Locate the cell with the specified text and output its (X, Y) center coordinate. 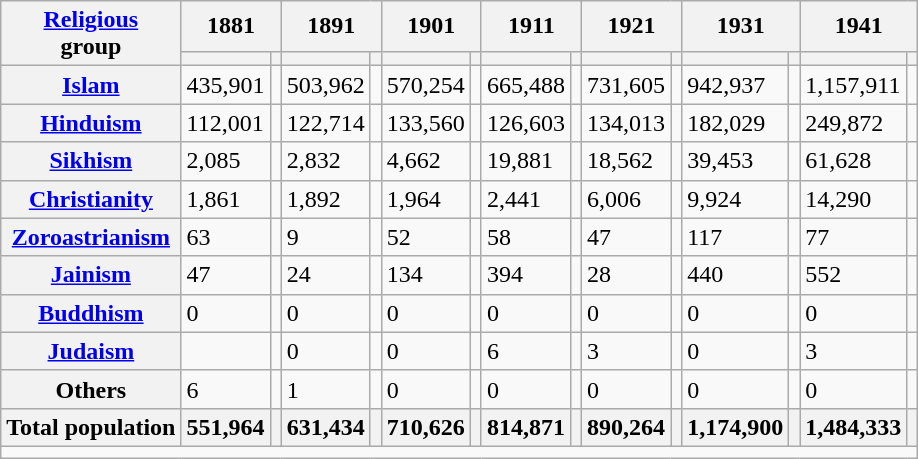
133,560 (426, 123)
2,085 (226, 161)
Religiousgroup (91, 34)
Jainism (91, 275)
1,157,911 (854, 85)
Total population (91, 427)
182,029 (736, 123)
Judaism (91, 351)
942,937 (736, 85)
4,662 (426, 161)
Hinduism (91, 123)
58 (526, 237)
134,013 (626, 123)
2,441 (526, 199)
1901 (431, 26)
551,964 (226, 427)
1941 (859, 26)
Zoroastrianism (91, 237)
1891 (331, 26)
710,626 (426, 427)
552 (854, 275)
440 (736, 275)
9 (326, 237)
1,484,333 (854, 427)
63 (226, 237)
9,924 (736, 199)
1 (326, 389)
126,603 (526, 123)
631,434 (326, 427)
77 (854, 237)
19,881 (526, 161)
1,892 (326, 199)
1,861 (226, 199)
Buddhism (91, 313)
6,006 (626, 199)
Others (91, 389)
112,001 (226, 123)
814,871 (526, 427)
1,174,900 (736, 427)
18,562 (626, 161)
1931 (741, 26)
Christianity (91, 199)
14,290 (854, 199)
Sikhism (91, 161)
890,264 (626, 427)
503,962 (326, 85)
394 (526, 275)
731,605 (626, 85)
28 (626, 275)
52 (426, 237)
2,832 (326, 161)
24 (326, 275)
435,901 (226, 85)
117 (736, 237)
665,488 (526, 85)
1881 (231, 26)
570,254 (426, 85)
122,714 (326, 123)
39,453 (736, 161)
61,628 (854, 161)
1921 (632, 26)
1,964 (426, 199)
Islam (91, 85)
1911 (531, 26)
134 (426, 275)
249,872 (854, 123)
